Return (X, Y) of the center of cell containing provided text 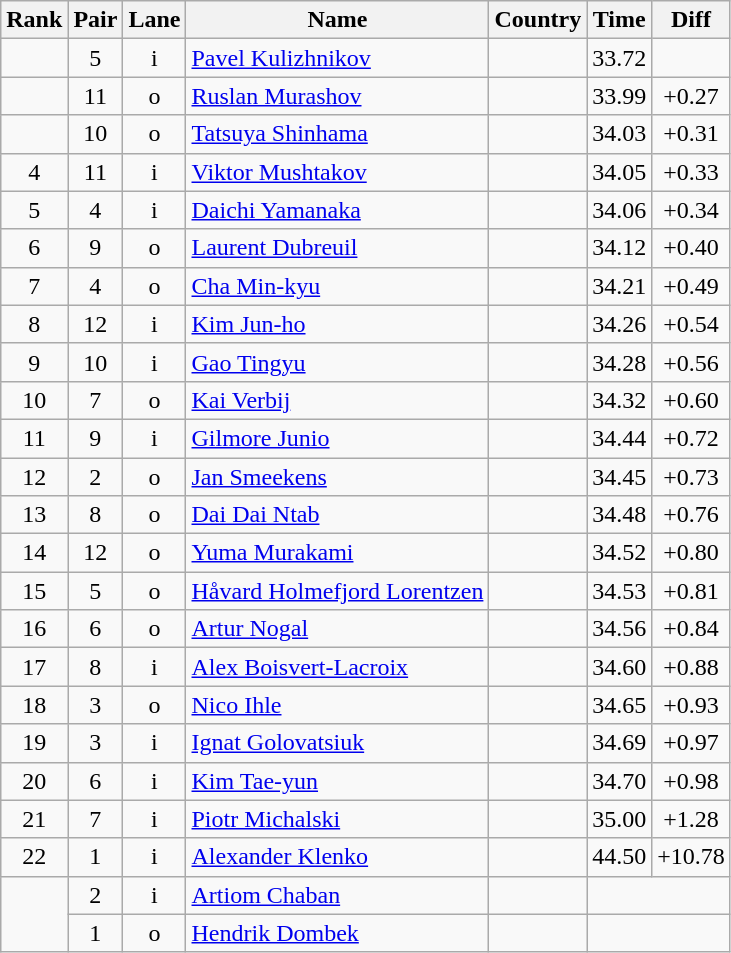
+0.60 (692, 400)
+0.80 (692, 553)
14 (34, 553)
34.21 (620, 286)
Artur Nogal (338, 629)
Piotr Michalski (338, 819)
34.56 (620, 629)
Håvard Holmefjord Lorentzen (338, 591)
Yuma Murakami (338, 553)
+0.93 (692, 705)
34.65 (620, 705)
Viktor Mushtakov (338, 172)
Hendrik Dombek (338, 933)
Dai Dai Ntab (338, 515)
Rank (34, 20)
+0.81 (692, 591)
34.05 (620, 172)
18 (34, 705)
Time (620, 20)
33.72 (620, 58)
Kim Jun-ho (338, 324)
+1.28 (692, 819)
19 (34, 743)
34.53 (620, 591)
34.70 (620, 781)
34.12 (620, 248)
13 (34, 515)
+0.76 (692, 515)
20 (34, 781)
34.28 (620, 362)
Diff (692, 20)
34.44 (620, 438)
+0.84 (692, 629)
35.00 (620, 819)
34.45 (620, 477)
+0.56 (692, 362)
Ruslan Murashov (338, 96)
34.26 (620, 324)
+0.27 (692, 96)
Alex Boisvert-Lacroix (338, 667)
Pair (96, 20)
Artiom Chaban (338, 895)
+0.88 (692, 667)
+0.31 (692, 134)
34.03 (620, 134)
22 (34, 857)
Gilmore Junio (338, 438)
Pavel Kulizhnikov (338, 58)
+0.72 (692, 438)
Jan Smeekens (338, 477)
Alexander Klenko (338, 857)
Kim Tae-yun (338, 781)
Ignat Golovatsiuk (338, 743)
Daichi Yamanaka (338, 210)
16 (34, 629)
+0.49 (692, 286)
+0.54 (692, 324)
+0.73 (692, 477)
17 (34, 667)
21 (34, 819)
+0.40 (692, 248)
Name (338, 20)
33.99 (620, 96)
Cha Min-kyu (338, 286)
+10.78 (692, 857)
+0.97 (692, 743)
+0.33 (692, 172)
34.48 (620, 515)
34.52 (620, 553)
Tatsuya Shinhama (338, 134)
Kai Verbij (338, 400)
Lane (154, 20)
15 (34, 591)
Nico Ihle (338, 705)
Laurent Dubreuil (338, 248)
34.32 (620, 400)
+0.98 (692, 781)
Gao Tingyu (338, 362)
34.60 (620, 667)
44.50 (620, 857)
34.69 (620, 743)
Country (538, 20)
+0.34 (692, 210)
34.06 (620, 210)
